Detect which cell encompasses the target text, then output its (X, Y) center coordinate. 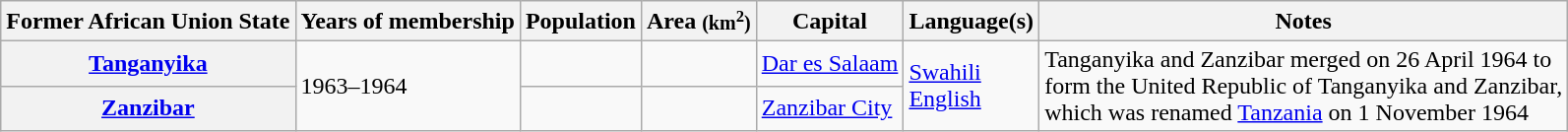
Capital (830, 21)
Tanganyika (148, 63)
Notes (1303, 21)
Area (km2) (699, 21)
Zanzibar (148, 108)
SwahiliEnglish (972, 86)
Population (581, 21)
Zanzibar City (830, 108)
Tanganyika and Zanzibar merged on 26 April 1964 toform the United Republic of Tanganyika and Zanzibar, which was renamed Tanzania on 1 November 1964 (1303, 86)
Dar es Salaam (830, 63)
1963–1964 (408, 86)
Years of membership (408, 21)
Former African Union State (148, 21)
Language(s) (972, 21)
